Output the (x, y) coordinate of the center of the cell containing the given text.  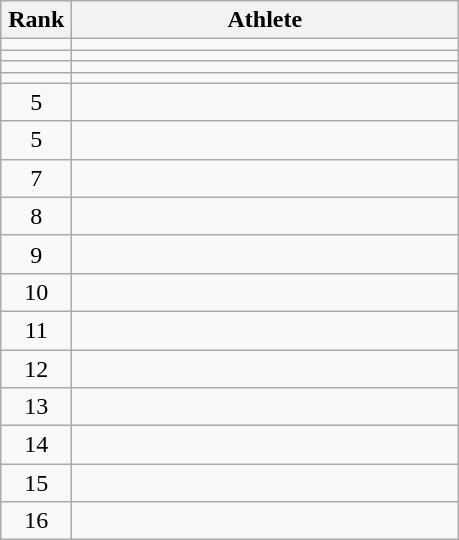
12 (36, 369)
Rank (36, 20)
Athlete (265, 20)
9 (36, 254)
15 (36, 483)
11 (36, 330)
10 (36, 292)
7 (36, 178)
16 (36, 521)
14 (36, 445)
8 (36, 216)
13 (36, 407)
